Provide the (X, Y) coordinate of the cell's center where the given text is located.  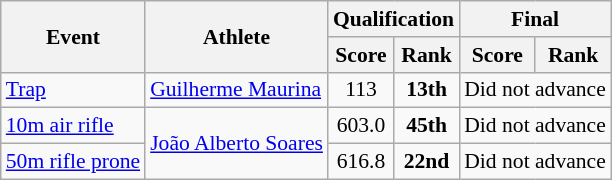
13th (426, 90)
616.8 (361, 162)
45th (426, 126)
Qualification (394, 19)
Guilherme Maurina (236, 90)
10m air rifle (73, 126)
Athlete (236, 36)
22nd (426, 162)
Final (535, 19)
603.0 (361, 126)
João Alberto Soares (236, 144)
113 (361, 90)
Event (73, 36)
Trap (73, 90)
50m rifle prone (73, 162)
